Scan for the cell matching the given text and deliver its (X, Y) coordinate at center. 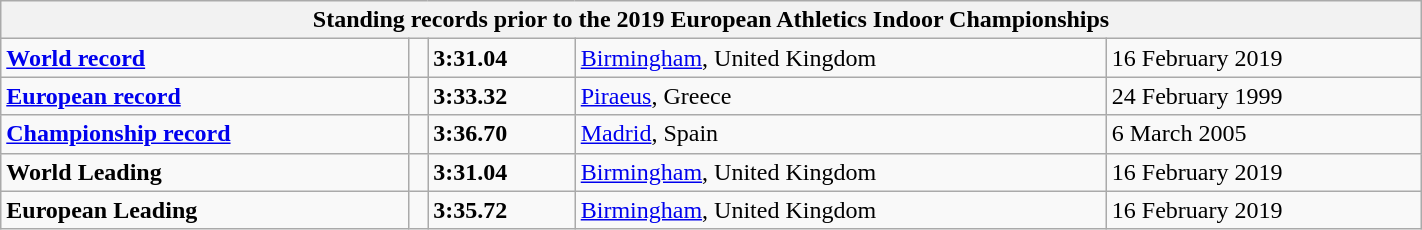
Madrid, Spain (840, 134)
European record (205, 96)
3:36.70 (502, 134)
Standing records prior to the 2019 European Athletics Indoor Championships (711, 20)
Piraeus, Greece (840, 96)
Championship record (205, 134)
6 March 2005 (1264, 134)
World Leading (205, 172)
European Leading (205, 210)
World record (205, 58)
3:33.32 (502, 96)
3:35.72 (502, 210)
24 February 1999 (1264, 96)
